Search for the cell housing the specified text and yield its (x, y) center coordinate. 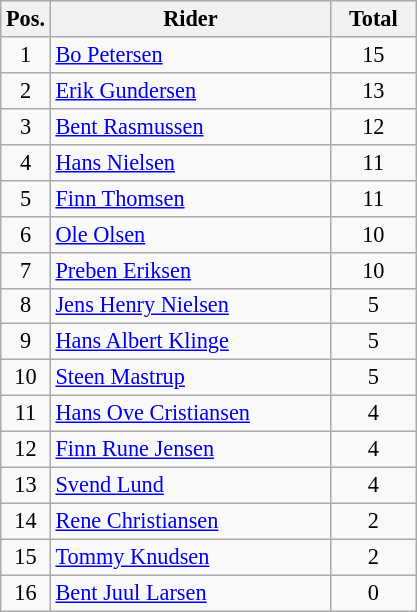
Hans Albert Klinge (190, 342)
Erik Gundersen (190, 90)
Bent Juul Larsen (190, 593)
Svend Lund (190, 485)
Tommy Knudsen (190, 557)
14 (26, 521)
Steen Mastrup (190, 378)
16 (26, 593)
Bent Rasmussen (190, 126)
Pos. (26, 19)
8 (26, 306)
3 (26, 126)
1 (26, 55)
Finn Rune Jensen (190, 450)
Finn Thomsen (190, 198)
7 (26, 270)
Hans Ove Cristiansen (190, 414)
Total (374, 19)
0 (374, 593)
6 (26, 234)
Rider (190, 19)
9 (26, 342)
Bo Petersen (190, 55)
Rene Christiansen (190, 521)
Jens Henry Nielsen (190, 306)
Ole Olsen (190, 234)
Preben Eriksen (190, 270)
Hans Nielsen (190, 162)
